Locate the cell with the specified text and output its [X, Y] center coordinate. 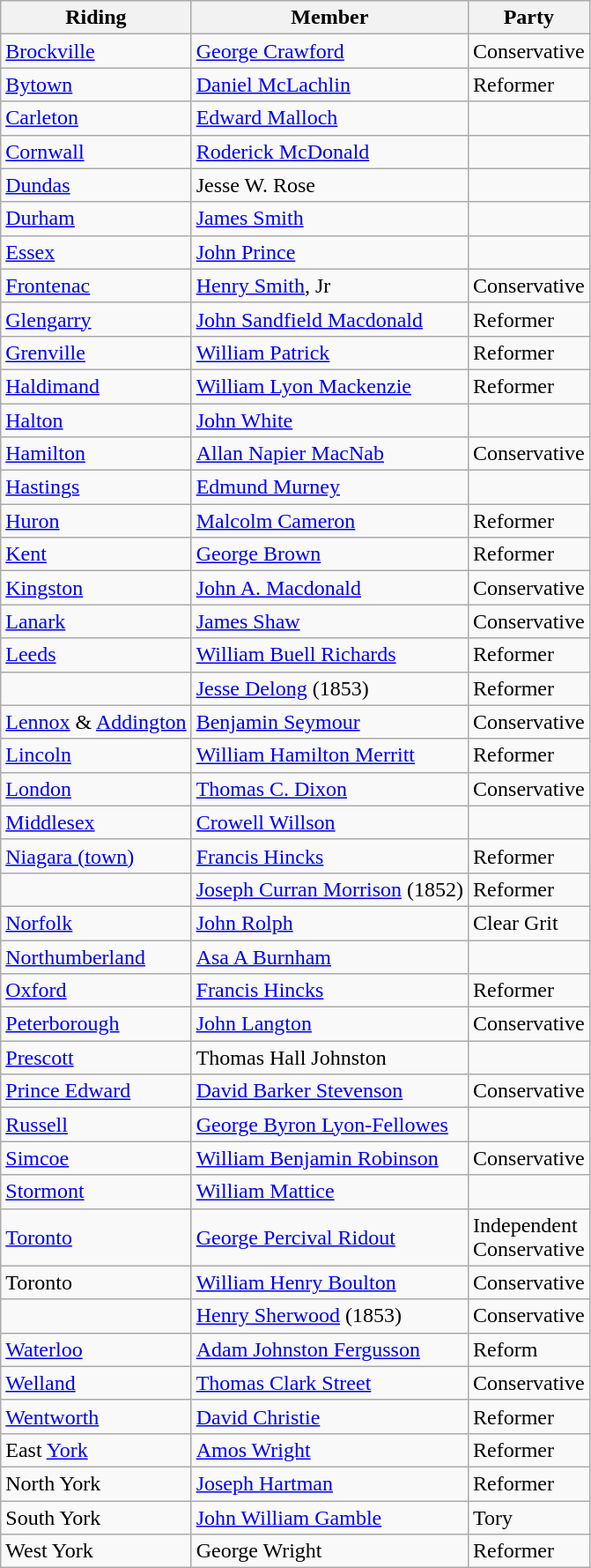
Northumberland [96, 956]
Wentworth [96, 1416]
Cornwall [96, 152]
Thomas Hall Johnston [329, 1058]
John Sandfield Macdonald [329, 319]
Hastings [96, 487]
Henry Smith, Jr [329, 286]
William Benjamin Robinson [329, 1158]
Lennox & Addington [96, 722]
Huron [96, 521]
James Smith [329, 219]
Roderick McDonald [329, 152]
IndependentConservative [529, 1237]
William Lyon Mackenzie [329, 386]
John White [329, 420]
John Langton [329, 1024]
Reform [529, 1349]
Daniel McLachlin [329, 85]
John Rolph [329, 923]
Essex [96, 252]
John William Gamble [329, 1517]
Norfolk [96, 923]
Simcoe [96, 1158]
James Shaw [329, 621]
William Mattice [329, 1192]
William Henry Boulton [329, 1282]
Glengarry [96, 319]
Lanark [96, 621]
Prescott [96, 1058]
Bytown [96, 85]
Brockville [96, 51]
Crowell Willson [329, 822]
Thomas C. Dixon [329, 789]
Durham [96, 219]
Allan Napier MacNab [329, 454]
Hamilton [96, 454]
North York [96, 1483]
William Hamilton Merritt [329, 755]
Middlesex [96, 822]
Henry Sherwood (1853) [329, 1316]
William Buell Richards [329, 655]
Edward Malloch [329, 118]
George Wright [329, 1551]
David Christie [329, 1416]
Waterloo [96, 1349]
John A. Macdonald [329, 588]
Niagara (town) [96, 856]
Peterborough [96, 1024]
George Byron Lyon-Fellowes [329, 1125]
Riding [96, 18]
Welland [96, 1383]
Edmund Murney [329, 487]
Prince Edward [96, 1091]
John Prince [329, 252]
Lincoln [96, 755]
Russell [96, 1125]
Clear Grit [529, 923]
Grenville [96, 353]
Stormont [96, 1192]
Amos Wright [329, 1450]
Member [329, 18]
Party [529, 18]
Asa A Burnham [329, 956]
Jesse Delong (1853) [329, 688]
David Barker Stevenson [329, 1091]
South York [96, 1517]
Carleton [96, 118]
Malcolm Cameron [329, 521]
Jesse W. Rose [329, 185]
West York [96, 1551]
George Crawford [329, 51]
Thomas Clark Street [329, 1383]
George Brown [329, 554]
Joseph Hartman [329, 1483]
Halton [96, 420]
Joseph Curran Morrison (1852) [329, 889]
Benjamin Seymour [329, 722]
Oxford [96, 991]
William Patrick [329, 353]
Leeds [96, 655]
London [96, 789]
Kingston [96, 588]
George Percival Ridout [329, 1237]
Tory [529, 1517]
East York [96, 1450]
Frontenac [96, 286]
Dundas [96, 185]
Kent [96, 554]
Adam Johnston Fergusson [329, 1349]
Haldimand [96, 386]
